Provide the [x, y] coordinate of the cell's center where the given text is located.  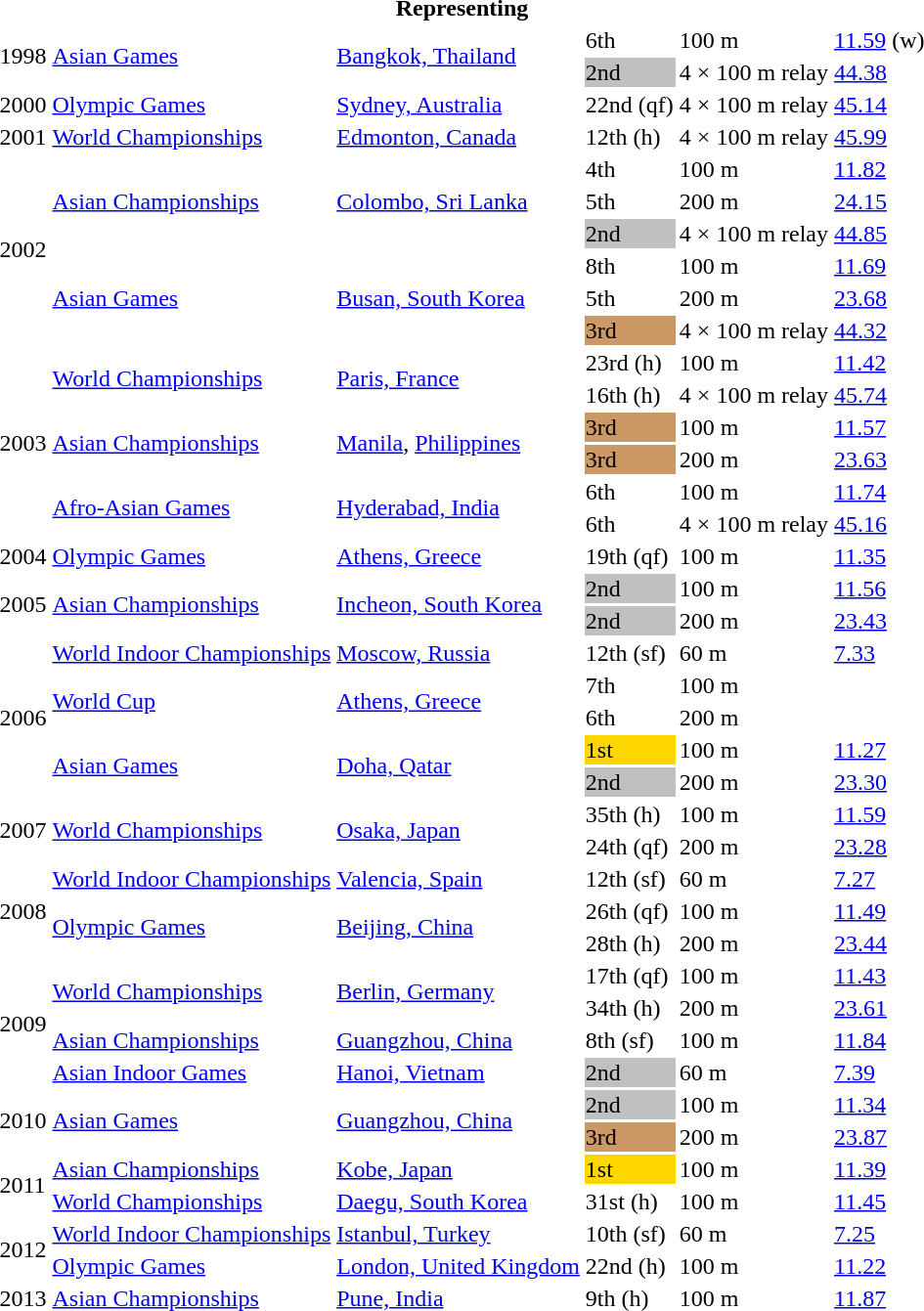
8th [630, 266]
Valencia, Spain [459, 879]
8th (sf) [630, 1040]
Doha, Qatar [459, 766]
26th (qf) [630, 911]
Moscow, Russia [459, 653]
Afro-Asian Games [192, 508]
7th [630, 685]
Kobe, Japan [459, 1169]
Edmonton, Canada [459, 137]
22nd (qf) [630, 105]
23rd (h) [630, 363]
Osaka, Japan [459, 831]
Hyderabad, India [459, 508]
Berlin, Germany [459, 991]
Daegu, South Korea [459, 1202]
Asian Indoor Games [192, 1072]
Manila, Philippines [459, 444]
22nd (h) [630, 1266]
Hanoi, Vietnam [459, 1072]
31st (h) [630, 1202]
17th (qf) [630, 976]
Paris, France [459, 379]
Colombo, Sri Lanka [459, 201]
Istanbul, Turkey [459, 1234]
35th (h) [630, 814]
24th (qf) [630, 847]
10th (sf) [630, 1234]
4th [630, 169]
London, United Kingdom [459, 1266]
19th (qf) [630, 556]
16th (h) [630, 395]
World Cup [192, 702]
34th (h) [630, 1008]
Beijing, China [459, 927]
12th (h) [630, 137]
Busan, South Korea [459, 298]
Bangkok, Thailand [459, 57]
28th (h) [630, 943]
Sydney, Australia [459, 105]
Incheon, South Korea [459, 604]
